Output the [x, y] coordinate of the center of the cell containing the given text.  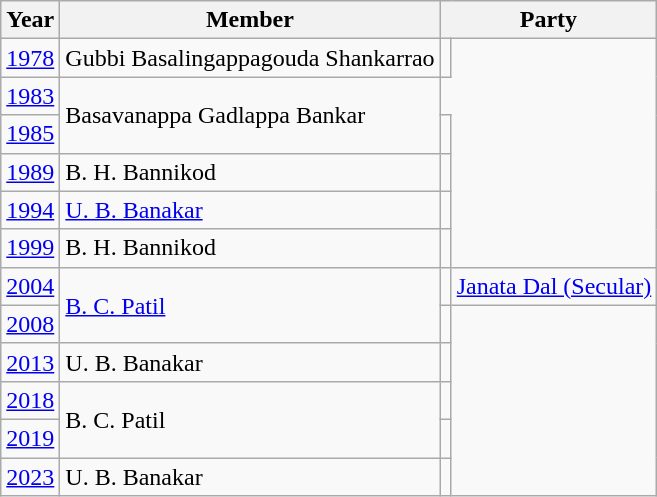
Member [250, 20]
2019 [30, 438]
2004 [30, 286]
1985 [30, 134]
1999 [30, 248]
2008 [30, 324]
1994 [30, 210]
2023 [30, 477]
2013 [30, 362]
1978 [30, 58]
Basavanappa Gadlappa Bankar [250, 115]
1989 [30, 172]
1983 [30, 96]
Gubbi Basalingappagouda Shankarrao [250, 58]
Party [548, 20]
Janata Dal (Secular) [554, 286]
2018 [30, 400]
Year [30, 20]
